Identify which cell holds the provided text, then report its (x, y) central coordinate. 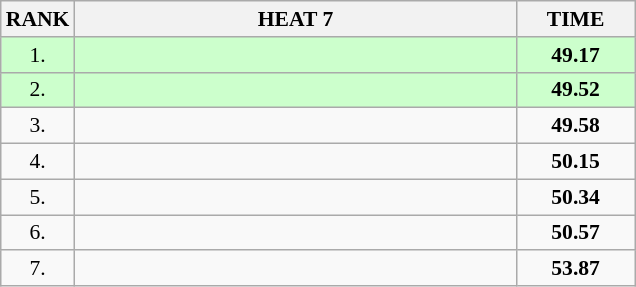
TIME (576, 19)
3. (38, 126)
RANK (38, 19)
7. (38, 269)
50.34 (576, 197)
2. (38, 90)
HEAT 7 (295, 19)
4. (38, 162)
49.17 (576, 55)
1. (38, 55)
49.58 (576, 126)
6. (38, 233)
49.52 (576, 90)
50.15 (576, 162)
5. (38, 197)
50.57 (576, 233)
53.87 (576, 269)
